Search for the cell housing the specified text and yield its (X, Y) center coordinate. 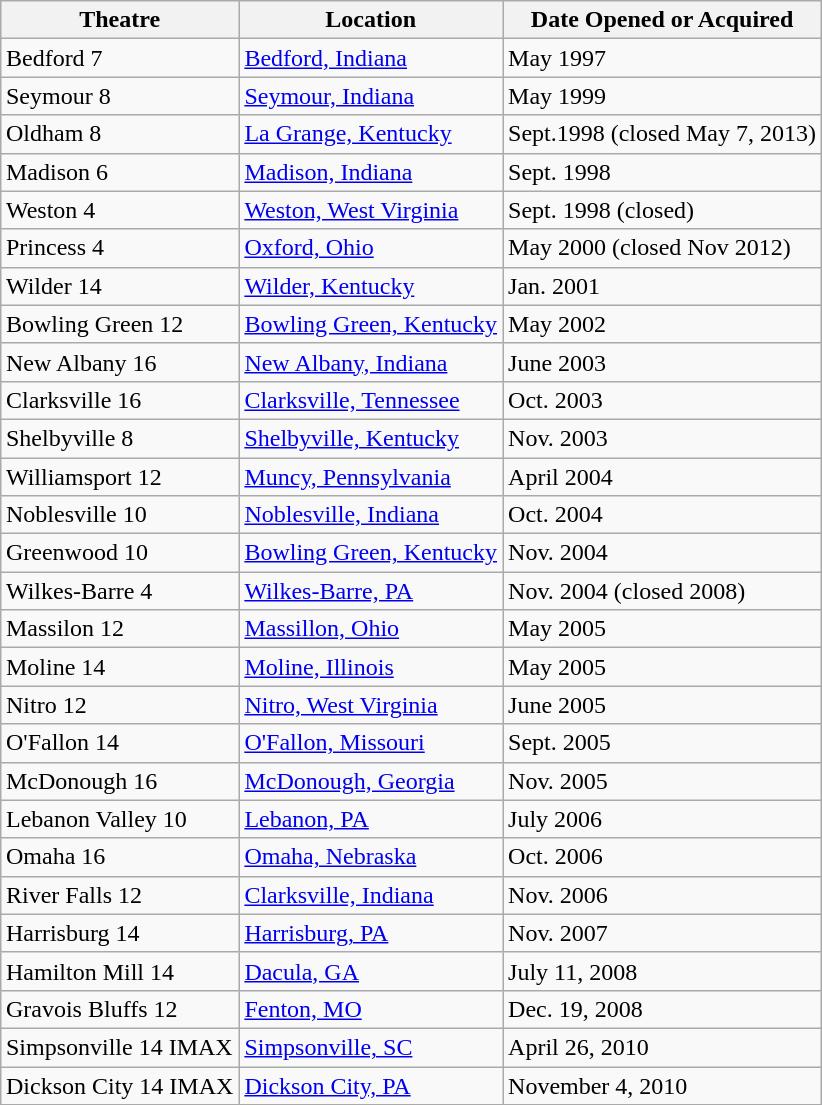
Hamilton Mill 14 (119, 971)
Clarksville 16 (119, 400)
Oct. 2006 (662, 857)
Bedford 7 (119, 58)
Nitro 12 (119, 705)
Seymour 8 (119, 96)
November 4, 2010 (662, 1085)
Omaha, Nebraska (371, 857)
Sept. 1998 (662, 172)
Princess 4 (119, 248)
Lebanon, PA (371, 819)
Clarksville, Indiana (371, 895)
Weston, West Virginia (371, 210)
Fenton, MO (371, 1009)
New Albany, Indiana (371, 362)
O'Fallon, Missouri (371, 743)
Seymour, Indiana (371, 96)
Sept. 1998 (closed) (662, 210)
Lebanon Valley 10 (119, 819)
July 2006 (662, 819)
Nov. 2006 (662, 895)
Madison 6 (119, 172)
Madison, Indiana (371, 172)
Bowling Green 12 (119, 324)
July 11, 2008 (662, 971)
Clarksville, Tennessee (371, 400)
Omaha 16 (119, 857)
Shelbyville 8 (119, 438)
Massilon 12 (119, 629)
Oct. 2003 (662, 400)
Dacula, GA (371, 971)
Wilder 14 (119, 286)
Dec. 19, 2008 (662, 1009)
May 2002 (662, 324)
Greenwood 10 (119, 553)
McDonough, Georgia (371, 781)
Oxford, Ohio (371, 248)
Nov. 2004 (closed 2008) (662, 591)
Harrisburg 14 (119, 933)
Theatre (119, 20)
Massillon, Ohio (371, 629)
Moline 14 (119, 667)
Noblesville, Indiana (371, 515)
Noblesville 10 (119, 515)
May 1997 (662, 58)
Simpsonville 14 IMAX (119, 1047)
Sept. 2005 (662, 743)
La Grange, Kentucky (371, 134)
New Albany 16 (119, 362)
Dickson City, PA (371, 1085)
Moline, Illinois (371, 667)
Location (371, 20)
June 2005 (662, 705)
Nov. 2007 (662, 933)
Oldham 8 (119, 134)
Williamsport 12 (119, 477)
Weston 4 (119, 210)
Harrisburg, PA (371, 933)
Wilkes-Barre, PA (371, 591)
Oct. 2004 (662, 515)
River Falls 12 (119, 895)
Muncy, Pennsylvania (371, 477)
Nov. 2005 (662, 781)
Dickson City 14 IMAX (119, 1085)
Wilkes-Barre 4 (119, 591)
Jan. 2001 (662, 286)
May 2000 (closed Nov 2012) (662, 248)
Wilder, Kentucky (371, 286)
May 1999 (662, 96)
April 2004 (662, 477)
June 2003 (662, 362)
April 26, 2010 (662, 1047)
Sept.1998 (closed May 7, 2013) (662, 134)
Nov. 2004 (662, 553)
Date Opened or Acquired (662, 20)
Shelbyville, Kentucky (371, 438)
Simpsonville, SC (371, 1047)
McDonough 16 (119, 781)
Nov. 2003 (662, 438)
Bedford, Indiana (371, 58)
O'Fallon 14 (119, 743)
Nitro, West Virginia (371, 705)
Gravois Bluffs 12 (119, 1009)
